Search for the cell housing the specified text and yield its (x, y) center coordinate. 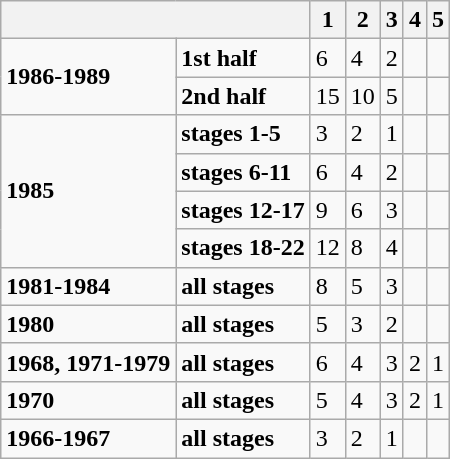
1968, 1971-1979 (88, 362)
1970 (88, 400)
1980 (88, 324)
1986-1989 (88, 77)
stages 6-11 (243, 172)
stages 1-5 (243, 134)
1981-1984 (88, 286)
15 (328, 96)
2nd half (243, 96)
1st half (243, 58)
12 (328, 248)
1985 (88, 191)
9 (328, 210)
10 (362, 96)
stages 18-22 (243, 248)
1966-1967 (88, 438)
stages 12-17 (243, 210)
